Provide the [X, Y] coordinate of the cell's center where the given text is located.  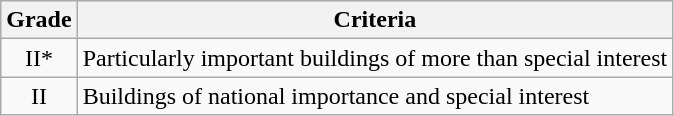
Buildings of national importance and special interest [375, 96]
II* [39, 58]
Grade [39, 20]
II [39, 96]
Criteria [375, 20]
Particularly important buildings of more than special interest [375, 58]
